Capture the cell that displays the provided text and extract its (x, y) central coordinate. 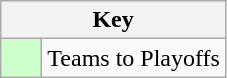
Key (114, 20)
Teams to Playoffs (134, 58)
